Identify which cell holds the provided text, then report its [X, Y] central coordinate. 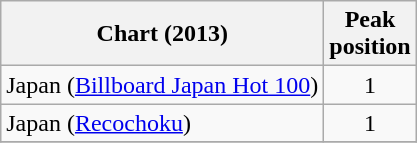
Japan (Recochoku) [162, 123]
Chart (2013) [162, 34]
Peakposition [370, 34]
Japan (Billboard Japan Hot 100) [162, 85]
